Pinpoint the cell where the given text exists, returning its [X, Y] midpoint coordinate. 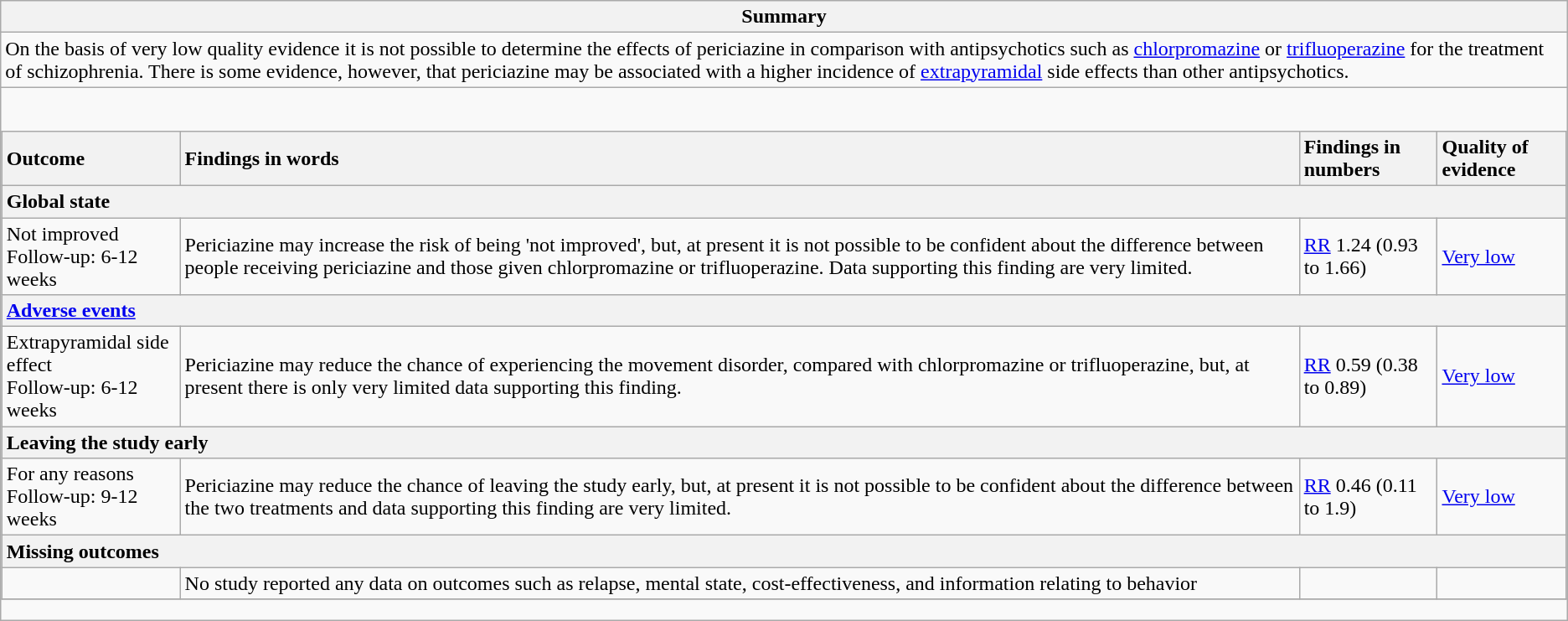
RR 0.59 (0.38 to 0.89) [1369, 377]
No study reported any data on outcomes such as relapse, mental state, cost-effectiveness, and information relating to behavior [740, 583]
Quality of evidence [1502, 158]
RR 1.24 (0.93 to 1.66) [1369, 256]
RR 0.46 (0.11 to 1.9) [1369, 497]
Summary [784, 17]
Findings in numbers [1369, 158]
For any reasonsFollow-up: 9-12 weeks [90, 497]
Outcome [90, 158]
Adverse events [784, 311]
Findings in words [740, 158]
Extrapyramidal side effectFollow-up: 6-12 weeks [90, 377]
Leaving the study early [784, 442]
Global state [784, 201]
Not improvedFollow-up: 6-12 weeks [90, 256]
Missing outcomes [784, 551]
